Determine the (X, Y) coordinate at the center of the cell enclosing the given text.  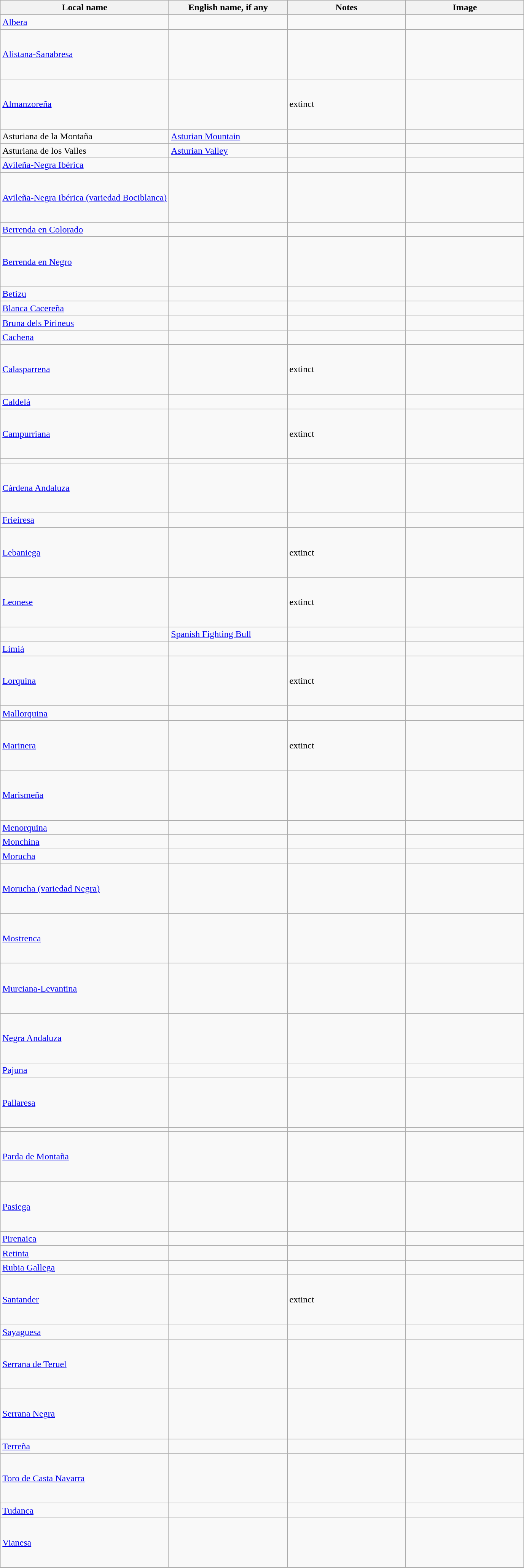
Alistana-Sanabresa (84, 54)
Avileña-Negra Ibérica (variedad Bociblanca) (84, 197)
Caldelá (84, 402)
Pirenaica (84, 1238)
Santander (84, 1300)
Serrana de Teruel (84, 1364)
Marismeña (84, 795)
Terreña (84, 1446)
Rubia Gallega (84, 1267)
Blanca Cacereña (84, 308)
Vianesa (84, 1543)
Lorquina (84, 681)
Berrenda en Negro (84, 262)
Albera (84, 22)
Parda de Montaña (84, 1157)
Mallorquina (84, 713)
Asturiana de los Valles (84, 151)
Pallaresa (84, 1103)
Berrenda en Colorado (84, 229)
Pajuna (84, 1070)
Campurriana (84, 434)
Avileña-Negra Ibérica (84, 165)
Cachena (84, 337)
Asturian Mountain (228, 136)
Mostrenca (84, 938)
Morucha (variedad Negra) (84, 889)
Murciana-Levantina (84, 989)
Tudanca (84, 1511)
Local name (84, 8)
Betizu (84, 294)
Notes (346, 8)
Sayaguesa (84, 1332)
Bruna dels Pirineus (84, 323)
Retinta (84, 1253)
Calasparrena (84, 370)
Menorquina (84, 828)
Monchina (84, 842)
Leonese (84, 602)
Almanzoreña (84, 104)
Asturian Valley (228, 151)
Cárdena Andaluza (84, 488)
Asturiana de la Montaña (84, 136)
Serrana Negra (84, 1414)
Limiá (84, 649)
Negra Andaluza (84, 1038)
Morucha (84, 856)
Toro de Casta Navarra (84, 1479)
English name, if any (228, 8)
Marinera (84, 745)
Image (465, 8)
Pasiega (84, 1206)
Lebaniega (84, 552)
Frieiresa (84, 520)
Spanish Fighting Bull (228, 634)
